Pinpoint the cell where the given text exists, returning its [X, Y] midpoint coordinate. 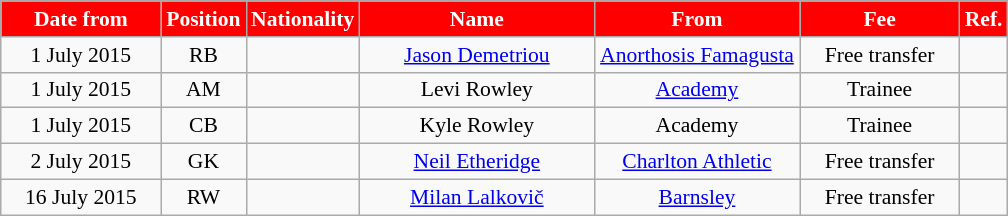
Barnsley [696, 197]
Nationality [302, 19]
Jason Demetriou [476, 55]
Kyle Rowley [476, 126]
Name [476, 19]
RB [204, 55]
Neil Etheridge [476, 162]
RW [204, 197]
Charlton Athletic [696, 162]
From [696, 19]
2 July 2015 [81, 162]
GK [204, 162]
CB [204, 126]
Fee [880, 19]
Position [204, 19]
16 July 2015 [81, 197]
Milan Lalkovič [476, 197]
Levi Rowley [476, 90]
Date from [81, 19]
Anorthosis Famagusta [696, 55]
AM [204, 90]
Ref. [984, 19]
